Scan for the cell matching the given text and deliver its [X, Y] coordinate at center. 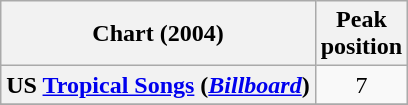
Peakposition [361, 34]
Chart (2004) [158, 34]
US Tropical Songs (Billboard) [158, 85]
7 [361, 85]
